Scan for the cell matching the given text and deliver its [X, Y] coordinate at center. 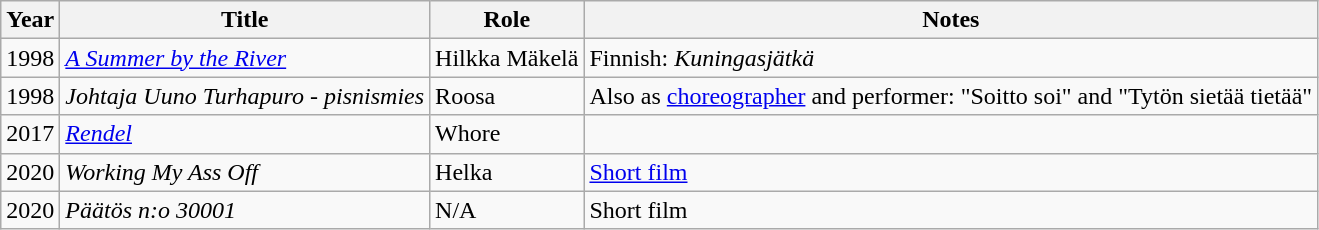
A Summer by the River [245, 58]
Rendel [245, 134]
Finnish: Kuningasjätkä [951, 58]
2017 [30, 134]
Hilkka Mäkelä [507, 58]
Title [245, 20]
Päätös n:o 30001 [245, 210]
Working My Ass Off [245, 172]
Johtaja Uuno Turhapuro - pisnismies [245, 96]
Role [507, 20]
Roosa [507, 96]
Helka [507, 172]
Also as choreographer and performer: "Soitto soi" and "Tytön sietää tietää" [951, 96]
Notes [951, 20]
N/A [507, 210]
Whore [507, 134]
Year [30, 20]
